Pinpoint the cell where the given text exists, returning its [x, y] midpoint coordinate. 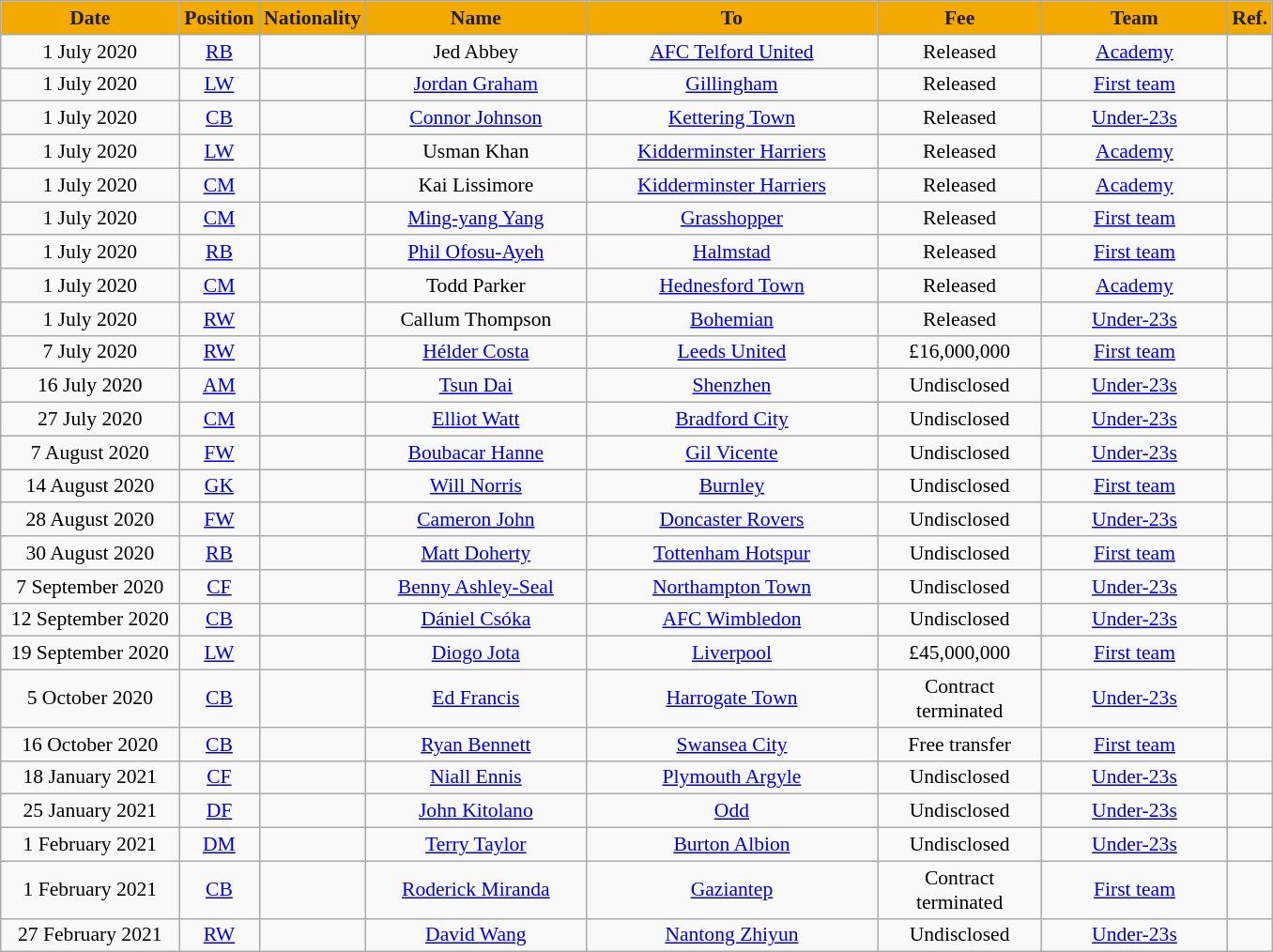
Leeds United [731, 352]
Benny Ashley-Seal [475, 587]
Boubacar Hanne [475, 453]
Grasshopper [731, 219]
Diogo Jota [475, 653]
19 September 2020 [90, 653]
Hednesford Town [731, 285]
Connor Johnson [475, 118]
Ed Francis [475, 699]
DM [220, 845]
Usman Khan [475, 152]
5 October 2020 [90, 699]
Swansea City [731, 745]
12 September 2020 [90, 620]
DF [220, 811]
Harrogate Town [731, 699]
Phil Ofosu-Ayeh [475, 253]
Tottenham Hotspur [731, 553]
John Kitolano [475, 811]
Todd Parker [475, 285]
Jordan Graham [475, 84]
Tsun Dai [475, 386]
Doncaster Rovers [731, 520]
Hélder Costa [475, 352]
£16,000,000 [959, 352]
Jed Abbey [475, 52]
27 July 2020 [90, 420]
Kettering Town [731, 118]
Dániel Csóka [475, 620]
Gillingham [731, 84]
Free transfer [959, 745]
27 February 2021 [90, 935]
To [731, 18]
Team [1135, 18]
Name [475, 18]
Cameron John [475, 520]
Position [220, 18]
David Wang [475, 935]
AM [220, 386]
Terry Taylor [475, 845]
28 August 2020 [90, 520]
Roderick Miranda [475, 890]
£45,000,000 [959, 653]
Matt Doherty [475, 553]
Halmstad [731, 253]
30 August 2020 [90, 553]
Fee [959, 18]
Niall Ennis [475, 777]
Ryan Bennett [475, 745]
16 July 2020 [90, 386]
Nationality [312, 18]
7 July 2020 [90, 352]
Burnley [731, 486]
Northampton Town [731, 587]
Ref. [1250, 18]
25 January 2021 [90, 811]
Bradford City [731, 420]
Liverpool [731, 653]
Callum Thompson [475, 319]
Bohemian [731, 319]
14 August 2020 [90, 486]
16 October 2020 [90, 745]
Plymouth Argyle [731, 777]
Elliot Watt [475, 420]
18 January 2021 [90, 777]
Odd [731, 811]
7 August 2020 [90, 453]
Ming-yang Yang [475, 219]
AFC Telford United [731, 52]
GK [220, 486]
7 September 2020 [90, 587]
Date [90, 18]
Gaziantep [731, 890]
Nantong Zhiyun [731, 935]
Gil Vicente [731, 453]
Burton Albion [731, 845]
AFC Wimbledon [731, 620]
Will Norris [475, 486]
Kai Lissimore [475, 185]
Shenzhen [731, 386]
